Identify which cell holds the provided text, then report its (x, y) central coordinate. 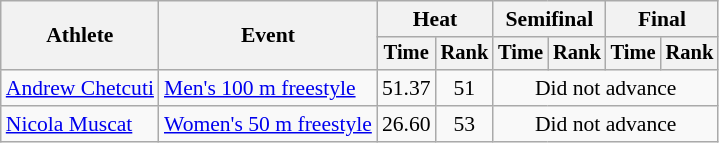
51 (465, 88)
51.37 (406, 88)
Women's 50 m freestyle (268, 124)
Athlete (80, 36)
Semifinal (549, 19)
Heat (435, 19)
Event (268, 36)
53 (465, 124)
Andrew Chetcuti (80, 88)
26.60 (406, 124)
Nicola Muscat (80, 124)
Final (662, 19)
Men's 100 m freestyle (268, 88)
